Scan for the cell matching the given text and deliver its (X, Y) coordinate at center. 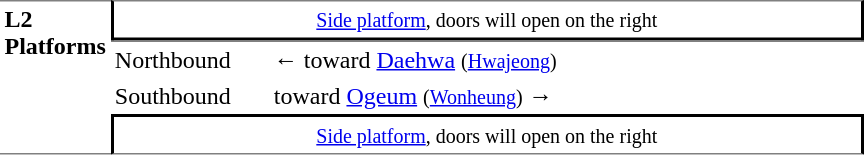
← toward Daehwa (Hwajeong) (566, 59)
Southbound (190, 96)
Northbound (190, 59)
toward Ogeum (Wonheung) → (566, 96)
L2Platforms (55, 77)
